Locate the cell with the specified text and output its [x, y] center coordinate. 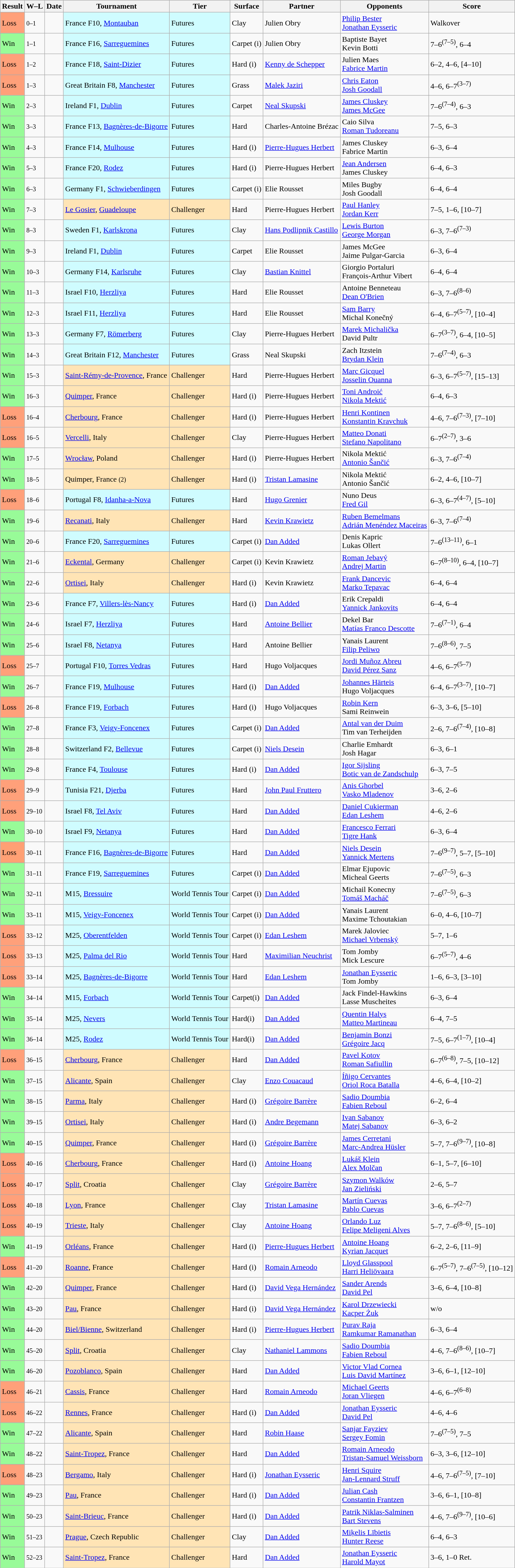
Saint-Rémy-de-Provence, France [117, 376]
M25, Bagnères-de-Bigorre [117, 977]
6–3, 3–6, [5–10] [472, 707]
29–9 [34, 790]
France F19, Sarreguemines [117, 873]
Walkover [472, 23]
Israel F9, Netanya [117, 831]
Michail Konecny Tomáš Macháč [384, 894]
22–6 [34, 583]
33–14 [34, 977]
Saint-Brieuc, France [117, 1516]
6–0, 4–6, [10–7] [472, 914]
6–1, 5–7, [6–10] [472, 1163]
50–23 [34, 1516]
29–8 [34, 769]
Orléans, France [117, 1246]
4–6, 6–4, [10–2] [472, 1081]
Paul Hanley Jordan Kerr [384, 209]
Caio Silva Roman Tudoreanu [384, 126]
6–7(8–10), 6–4, [10–7] [472, 562]
5–7, 7–6(8–6), [5–10] [472, 1225]
29–10 [34, 811]
0–1 [34, 23]
Henri Squire Jan-Lennard Struff [384, 1475]
Baptiste Bayet Kevin Botti [384, 43]
Giorgio Portaluri François-Arthur Vibert [384, 272]
France F19, Mulhouse [117, 687]
26–7 [34, 687]
19–6 [34, 520]
6–3, 3–6, [12–10] [472, 1454]
Denis Kapric Lukas Ollert [384, 541]
Robin Kern Sami Reinwein [384, 707]
6–7(5–7), 4–6 [472, 956]
4–6, 7–6(7–5), [7–10] [472, 1475]
1–3 [34, 85]
3–6, 1–0 Ret. [472, 1557]
48–22 [34, 1454]
6–3, 7–5 [472, 769]
Elmar Ejupovic Micheal Geerts [384, 873]
Martín Cuevas Pablo Cuevas [384, 1205]
3–6, 6–4, [10–8] [472, 1288]
Niels Desein Yannick Mertens [384, 852]
M15, Bressuire [117, 894]
Kenny de Schepper [302, 64]
4–3 [34, 147]
Jonathan Eysseric David Pel [384, 1412]
Israel F8, Tel Aviv [117, 811]
44–20 [34, 1329]
Roanne, France [117, 1267]
20–6 [34, 541]
Jack Findel-Hawkins Lasse Muscheites [384, 998]
1–1 [34, 43]
Michael Geerts Joran Vliegen [384, 1392]
w/o [472, 1309]
40–18 [34, 1205]
3–6, 6–1, [12–10] [472, 1371]
Israel F10, Herzliya [117, 293]
Surface [247, 6]
Israel F11, Herzliya [117, 313]
Henri Kontinen Konstantin Kravchuk [384, 417]
Patrik Niklas-Salminen Bart Stevens [384, 1516]
6–2, 6–4 [472, 1101]
7–5, 6–7(1–7), [10–4] [472, 1039]
Result [12, 6]
Jordi Muñoz Abreu David Pérez Sanz [384, 666]
Johannes Härteis Hugo Voljacques [384, 687]
Opponents [384, 6]
6–3, 6–2 [472, 1122]
Lloyd Glasspool Harri Heliövaara [384, 1267]
Tunisia F21, Djerba [117, 790]
Israel F7, Herzliya [117, 624]
Wrocław, Poland [117, 458]
6–3 [34, 189]
17–5 [34, 458]
Germany F1, Schwieberdingen [117, 189]
France F16, Bagnères-de-Bigorre [117, 852]
France F20, Rodez [117, 168]
James Cluskey James McGee [384, 106]
6–3, 6–1 [472, 748]
6–3, 7–6(8–6) [472, 293]
Romain Arneodo Tristan-Samuel Weissborn [384, 1454]
7–3 [34, 209]
Jean Andersen James Cluskey [384, 168]
Lyon, France [117, 1205]
6–4, 6–7(3–7), [10–7] [472, 687]
Szymon Walków Jan Zieliński [384, 1184]
Vercelli, Italy [117, 437]
Bastian Knittel [302, 272]
13–3 [34, 334]
24–6 [34, 624]
4–6, 6–7(6–8) [472, 1392]
Eckental, Germany [117, 562]
6–3, 6–7(4–7), [5–10] [472, 500]
40–19 [34, 1225]
Partner [302, 6]
Ruben Bemelmans Adrián Menéndez Maceiras [384, 520]
6–2, 4–6, [4–10] [472, 64]
5–3 [34, 168]
40–15 [34, 1142]
27–8 [34, 728]
Robin Haase [302, 1433]
5–7, 7–6(9–7), [10–8] [472, 1142]
7–6(7–1), 6–4 [472, 624]
51–23 [34, 1536]
James Cluskey Fabrice Martin [384, 147]
48–23 [34, 1475]
36–14 [34, 1039]
Miles Bugby Josh Goodall [384, 189]
1–6, 6–3, [3–10] [472, 977]
Ivan Sabanov Matej Sabanov [384, 1122]
18–5 [34, 479]
James Cerretani Marc-Andrea Hüsler [384, 1142]
Portugal F8, Idanha-a-Nova [117, 500]
36–15 [34, 1060]
37–15 [34, 1081]
Parma, Italy [117, 1101]
7–6(7–5), 6–4 [472, 43]
Score [472, 6]
France F18, Saint-Dizier [117, 64]
Israel F8, Netanya [117, 645]
16–3 [34, 396]
Marek Jaloviec Michael Vrbenský [384, 935]
39–15 [34, 1122]
Antal van der Duim Tim van Terheijden [384, 728]
W–L [34, 6]
6–4, 6–7(5–7), [10–4] [472, 313]
Íñigo Cervantes Oriol Roca Batalla [384, 1081]
Nuno Deus Fred Gil [384, 500]
46–21 [34, 1392]
12–3 [34, 313]
Rennes, France [117, 1412]
33–12 [34, 935]
France F20, Sarreguemines [117, 541]
28–8 [34, 748]
7–5, 6–3 [472, 126]
33–13 [34, 956]
Hugo Grenier [302, 500]
Toni Androić Nikola Mektić [384, 396]
France F19, Forbach [117, 707]
4–6, 6–7(5–7) [472, 666]
Julien Maes Fabrice Martin [384, 64]
France F10, Montauban [117, 23]
Marc Gicquel Josselin Ouanna [384, 376]
46–22 [34, 1412]
Portugal F10, Torres Vedras [117, 666]
Great Britain F12, Manchester [117, 354]
Quentin Halys Matteo Martineau [384, 1018]
France F7, Villers-lès-Nancy [117, 604]
Yanais Laurent Maxime Tchoutakian [384, 914]
6–2, 2–6, [11–9] [472, 1246]
4–6, 7–6(8–6), [10–7] [472, 1350]
2–6, 5–7 [472, 1184]
Pavel Kotov Roman Safiullin [384, 1060]
45–20 [34, 1350]
6–7(3–7), 6–4, [10–5] [472, 334]
Matteo Donati Stefano Napolitano [384, 437]
Tier [200, 6]
Tom Jomby Mick Lescure [384, 956]
France F4, Toulouse [117, 769]
Biel/Bienne, Switzerland [117, 1329]
M25, Nevers [117, 1018]
18–6 [34, 500]
Date [54, 6]
Sanjar Fayziev Sergey Fomin [384, 1433]
4–6, 7–6(9–7), [10–6] [472, 1516]
Lukáš Klein Alex Molčan [384, 1163]
3–6, 6–1, [10–8] [472, 1495]
6–3, 7–6(7–3) [472, 230]
Victor Vlad Cornea Luis David Martínez [384, 1371]
25–6 [34, 645]
Francesco Ferrari Tigre Hank [384, 831]
35–14 [34, 1018]
Julian Cash Constantin Frantzen [384, 1495]
6–2, 4–6, [10–7] [472, 479]
43–20 [34, 1309]
M25, Rodez [117, 1039]
2–6, 7–6(7–4), [10–8] [472, 728]
Antoine Benneteau Dean O'Brien [384, 293]
Nathaniel Lammons [302, 1350]
Jonathan Eysseric Harold Mayot [384, 1557]
40–16 [34, 1163]
33–11 [34, 914]
11–3 [34, 293]
Maximilian Neuchrist [302, 956]
Purav Raja Ramkumar Ramanathan [384, 1329]
Frank Dancevic Marko Tepavac [384, 583]
Miķelis Lībietis Hunter Reese [384, 1536]
2–3 [34, 106]
40–17 [34, 1184]
8–3 [34, 230]
32–11 [34, 894]
Bergamo, Italy [117, 1475]
3–3 [34, 126]
7–6(7–5), 7–5 [472, 1433]
Benjamin Bonzi Grégoire Jacq [384, 1039]
John Paul Fruttero [302, 790]
6–7(5–7), 7–6(7–5), [10–12] [472, 1267]
7–6(8–6), 7–5 [472, 645]
Sam Barry Michal Konečný [384, 313]
16–4 [34, 417]
Charles-Antoine Brézac [302, 126]
5–7, 1–6 [472, 935]
Lewis Burton George Morgan [384, 230]
Sweden F1, Karlskrona [117, 230]
4–6, 4–6 [472, 1412]
Anis Ghorbel Vasko Mladenov [384, 790]
Carpet(i) [247, 998]
52–23 [34, 1557]
10–3 [34, 272]
3–6, 2–6 [472, 790]
Andre Begemann [302, 1122]
1–2 [34, 64]
Quimper, France (2) [117, 479]
4–6, 7–6(7–3), [7–10] [472, 417]
Philip Bester Jonathan Eysseric [384, 23]
Great Britain F8, Manchester [117, 85]
Enzo Couacaud [302, 1081]
Yanais Laurent Filip Peliwo [384, 645]
Jonathan Eysseric Tom Jomby [384, 977]
Trieste, Italy [117, 1225]
7–6(13–11), 6–1 [472, 541]
31–11 [34, 873]
47–22 [34, 1433]
Karol Drzewiecki Kacper Żuk [384, 1309]
9–3 [34, 251]
4–6, 2–6 [472, 811]
Charlie Emhardt Josh Hagar [384, 748]
38–15 [34, 1101]
M15, Forbach [117, 998]
Tournament [117, 6]
Erik Crepaldi Yannick Jankovits [384, 604]
15–3 [34, 376]
46–20 [34, 1371]
6–7(6–8), 7–5, [10–12] [472, 1060]
14–3 [34, 354]
41–19 [34, 1246]
Roman Jebavý Andrej Martin [384, 562]
Prague, Czech Republic [117, 1536]
Orlando Luz Felipe Meligeni Alves [384, 1225]
41–20 [34, 1267]
Jonathan Eysseric [302, 1475]
42–20 [34, 1288]
16–5 [34, 437]
Dekel Bar Matías Franco Descotte [384, 624]
34–14 [34, 998]
30–11 [34, 852]
4–6, 6–7(3–7) [472, 85]
M15, Veigy-Foncenex [117, 914]
Cassis, France [117, 1392]
Hans Podlipnik Castillo [302, 230]
7–6(9–7), 5–7, [5–10] [472, 852]
Antoine Hoang Kyrian Jacquet [384, 1246]
6–4, 7–5 [472, 1018]
France F14, Mulhouse [117, 147]
Zach Itzstein Brydan Klein [384, 354]
26–8 [34, 707]
Pozoblanco, Spain [117, 1371]
6–3, 6–7(5–7), [15–13] [472, 376]
3–6, 6–7(2–7) [472, 1205]
Chris Eaton Josh Goodall [384, 85]
Daniel Cukierman Edan Leshem [384, 811]
Igor Sijsling Botic van de Zandschulp [384, 769]
30–10 [34, 831]
M25, Oberentfelden [117, 935]
21–6 [34, 562]
Marek Michalička David Pultr [384, 334]
7–5, 1–6, [10–7] [472, 209]
France F3, Veigy-Foncenex [117, 728]
49–23 [34, 1495]
23–6 [34, 604]
M25, Palma del Rio [117, 956]
25–7 [34, 666]
James McGee Jaime Pulgar-Garcia [384, 251]
Malek Jaziri [302, 85]
6–7(2–7), 3–6 [472, 437]
Germany F14, Karlsruhe [117, 272]
France F16, Sarreguemines [117, 43]
Switzerland F2, Bellevue [117, 748]
Sander Arends David Pel [384, 1288]
Recanati, Italy [117, 520]
Germany F7, Römerberg [117, 334]
France F13, Bagnères-de-Bigorre [117, 126]
Niels Desein [302, 748]
Le Gosier, Guadeloupe [117, 209]
